Provide the [X, Y] coordinate of the cell's center where the given text is located.  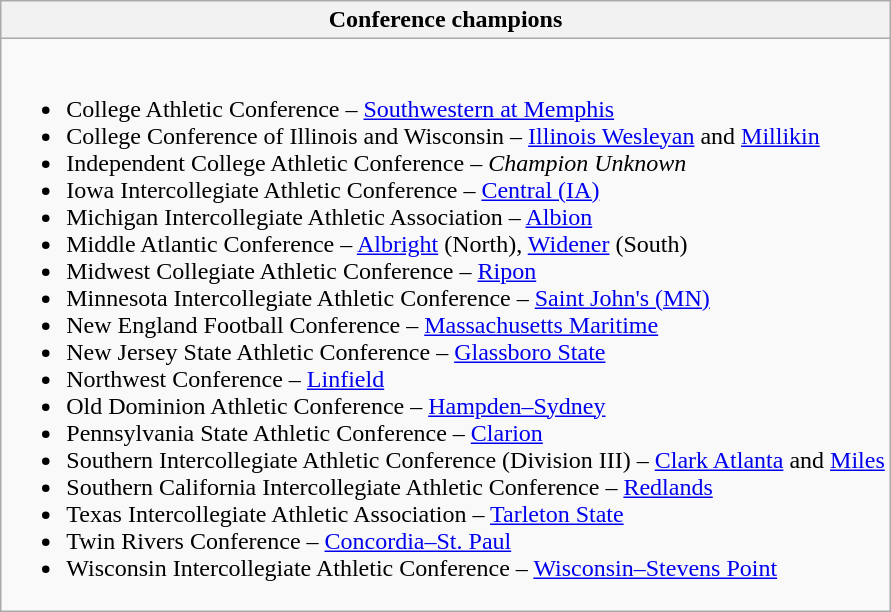
Conference champions [446, 20]
